Find where the given text appears and provide that cell's center as (x, y) coordinate. 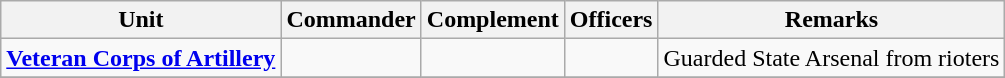
Remarks (832, 20)
Veteran Corps of Artillery (141, 58)
Guarded State Arsenal from rioters (832, 58)
Unit (141, 20)
Commander (351, 20)
Officers (611, 20)
Complement (492, 20)
